Extract the [x, y] coordinate from the center of the cell holding the provided text.  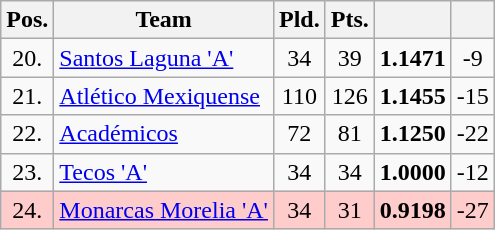
24. [28, 210]
1.1471 [412, 58]
20. [28, 58]
1.1250 [412, 134]
110 [299, 96]
Pld. [299, 20]
1.1455 [412, 96]
1.0000 [412, 172]
-9 [472, 58]
-12 [472, 172]
126 [350, 96]
Académicos [164, 134]
81 [350, 134]
39 [350, 58]
0.9198 [412, 210]
21. [28, 96]
22. [28, 134]
Atlético Mexiquense [164, 96]
Team [164, 20]
-22 [472, 134]
72 [299, 134]
23. [28, 172]
Santos Laguna 'A' [164, 58]
-27 [472, 210]
31 [350, 210]
Monarcas Morelia 'A' [164, 210]
Pos. [28, 20]
Pts. [350, 20]
Tecos 'A' [164, 172]
-15 [472, 96]
